Identify which cell holds the provided text, then report its (X, Y) central coordinate. 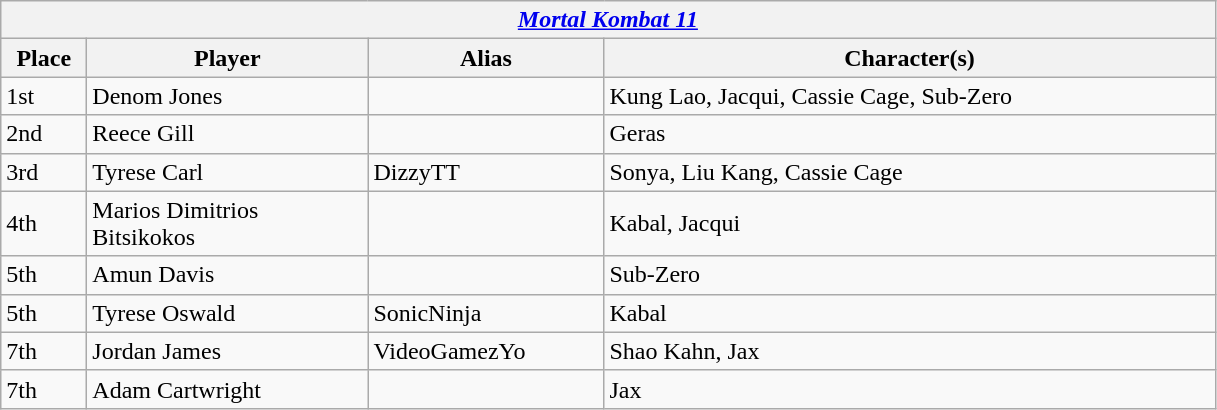
Sub-Zero (910, 275)
Tyrese Carl (228, 172)
Jordan James (228, 351)
4th (44, 224)
1st (44, 96)
Reece Gill (228, 134)
3rd (44, 172)
Adam Cartwright (228, 389)
2nd (44, 134)
VideoGamezYo (486, 351)
DizzyTT (486, 172)
Amun Davis (228, 275)
Character(s) (910, 58)
Mortal Kombat 11 (608, 20)
Geras (910, 134)
Alias (486, 58)
Player (228, 58)
Place (44, 58)
Kabal (910, 313)
Denom Jones (228, 96)
Tyrese Oswald (228, 313)
Sonya, Liu Kang, Cassie Cage (910, 172)
Marios Dimitrios Bitsikokos (228, 224)
SonicNinja (486, 313)
Jax (910, 389)
Kung Lao, Jacqui, Cassie Cage, Sub-Zero (910, 96)
Shao Kahn, Jax (910, 351)
Kabal, Jacqui (910, 224)
